Find where the given text appears and provide that cell's center as (X, Y) coordinate. 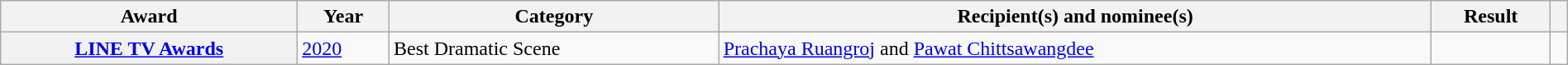
Category (554, 17)
Award (149, 17)
Best Dramatic Scene (554, 48)
LINE TV Awards (149, 48)
Recipient(s) and nominee(s) (1075, 17)
Year (344, 17)
2020 (344, 48)
Prachaya Ruangroj and Pawat Chittsawangdee (1075, 48)
Result (1490, 17)
